Provide the [X, Y] coordinate of the cell's center where the given text is located.  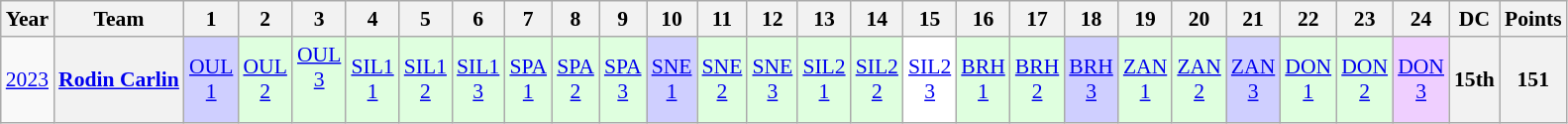
21 [1253, 19]
17 [1038, 19]
DON3 [1420, 79]
SIL22 [878, 79]
DC [1474, 19]
OUL2 [264, 79]
10 [672, 19]
20 [1199, 19]
SNE3 [773, 79]
7 [528, 19]
2 [264, 19]
Year [28, 19]
ZAN2 [1199, 79]
SIL23 [929, 79]
19 [1145, 19]
SPA3 [623, 79]
SPA1 [528, 79]
151 [1533, 79]
23 [1365, 19]
12 [773, 19]
3 [319, 19]
SIL11 [372, 79]
SIL13 [477, 79]
14 [878, 19]
BRH2 [1038, 79]
2023 [28, 79]
Rodin Carlin [119, 79]
Team [119, 19]
DON2 [1365, 79]
DON1 [1307, 79]
22 [1307, 19]
9 [623, 19]
SNE1 [672, 79]
SNE2 [723, 79]
15th [1474, 79]
8 [575, 19]
15 [929, 19]
11 [723, 19]
6 [477, 19]
1 [211, 19]
ZAN1 [1145, 79]
OUL3 [319, 79]
18 [1092, 19]
SIL12 [426, 79]
24 [1420, 19]
SIL21 [824, 79]
BRH3 [1092, 79]
SPA2 [575, 79]
5 [426, 19]
Points [1533, 19]
OUL1 [211, 79]
16 [983, 19]
BRH1 [983, 79]
4 [372, 19]
13 [824, 19]
ZAN3 [1253, 79]
